Return the [x, y] coordinate for the center point of the cell that contains the specified text.  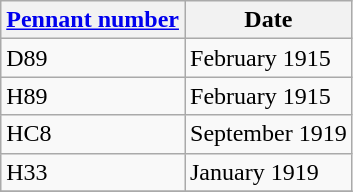
September 1919 [268, 134]
D89 [93, 58]
Date [268, 20]
January 1919 [268, 172]
H89 [93, 96]
HC8 [93, 134]
Pennant number [93, 20]
H33 [93, 172]
